Extract the (X, Y) coordinate from the center of the cell holding the provided text.  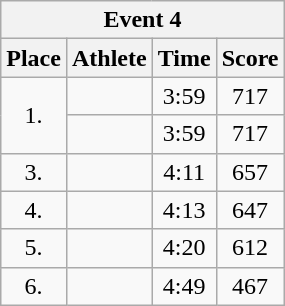
Athlete (109, 58)
Place (34, 58)
4:11 (184, 172)
657 (250, 172)
4:20 (184, 248)
Time (184, 58)
647 (250, 210)
Event 4 (142, 20)
4. (34, 210)
6. (34, 286)
3. (34, 172)
612 (250, 248)
5. (34, 248)
4:49 (184, 286)
1. (34, 115)
Score (250, 58)
467 (250, 286)
4:13 (184, 210)
